For the text-containing cell, return its midpoint in [x, y] coordinate format. 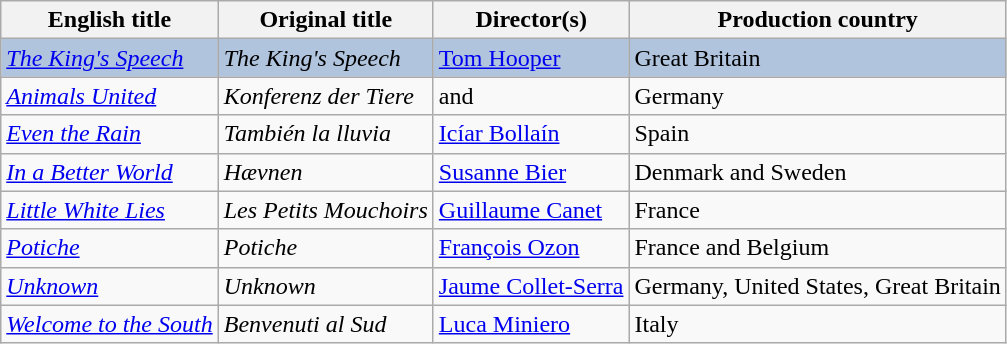
Great Britain [818, 58]
Original title [326, 20]
Germany, United States, Great Britain [818, 286]
Denmark and Sweden [818, 172]
Animals United [110, 96]
Even the Rain [110, 134]
France and Belgium [818, 248]
and [531, 96]
Konferenz der Tiere [326, 96]
Spain [818, 134]
François Ozon [531, 248]
English title [110, 20]
También la lluvia [326, 134]
Jaume Collet-Serra [531, 286]
Production country [818, 20]
Guillaume Canet [531, 210]
Benvenuti al Sud [326, 324]
Luca Miniero [531, 324]
Director(s) [531, 20]
Welcome to the South [110, 324]
Icíar Bollaín [531, 134]
Hævnen [326, 172]
In a Better World [110, 172]
France [818, 210]
Germany [818, 96]
Susanne Bier [531, 172]
Italy [818, 324]
Tom Hooper [531, 58]
Les Petits Mouchoirs [326, 210]
Little White Lies [110, 210]
